Locate the cell with the specified text and output its (X, Y) center coordinate. 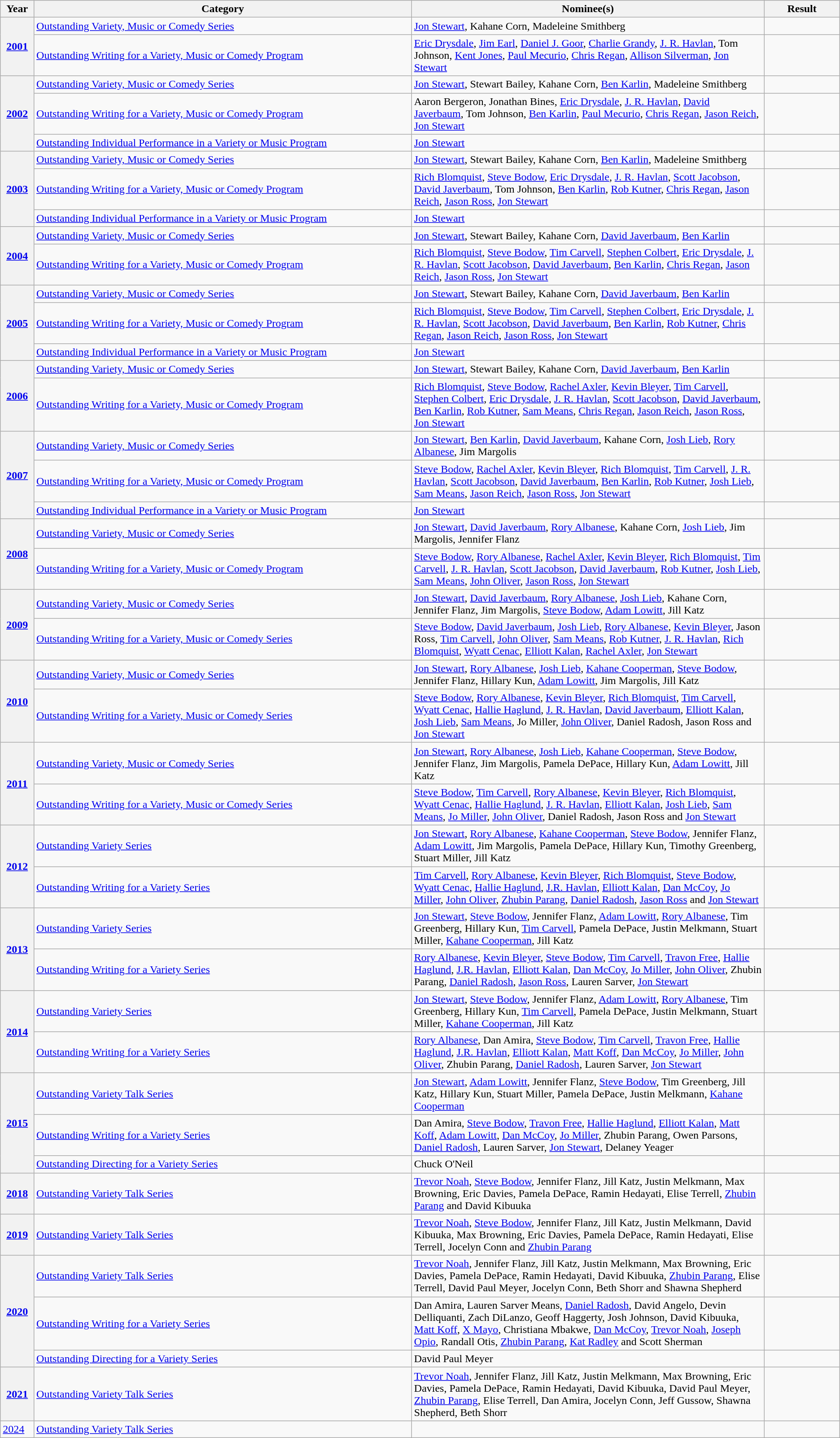
2009 (17, 625)
Jon Stewart, Rory Albanese, Josh Lieb, Kahane Cooperman, Steve Bodow, Jennifer Flanz, Hillary Kun, Adam Lowitt, Jim Margolis, Jill Katz (588, 674)
2003 (17, 189)
Chuck O'Neil (588, 1164)
2019 (17, 1235)
2012 (17, 866)
2018 (17, 1193)
2010 (17, 701)
Jon Stewart, David Javerbaum, Rory Albanese, Josh Lieb, Kahane Corn, Jennifer Flanz, Jim Margolis, Steve Bodow, Adam Lowitt, Jill Katz (588, 604)
Year (17, 9)
Jon Stewart, Kahane Corn, Madeleine Smithberg (588, 26)
2011 (17, 784)
Category (223, 9)
2014 (17, 1032)
2015 (17, 1123)
2005 (17, 323)
Nominee(s) (588, 9)
2006 (17, 396)
2020 (17, 1311)
David Paul Meyer (588, 1359)
2007 (17, 475)
2001 (17, 47)
2024 (17, 1429)
Jon Stewart, Ben Karlin, David Javerbaum, Kahane Corn, Josh Lieb, Rory Albanese, Jim Margolis (588, 446)
2002 (17, 114)
Jon Stewart, David Javerbaum, Rory Albanese, Kahane Corn, Josh Lieb, Jim Margolis, Jennifer Flanz (588, 533)
Result (802, 9)
2021 (17, 1394)
2008 (17, 554)
2004 (17, 256)
2013 (17, 949)
